Determine the [x, y] coordinate at the center of the cell enclosing the given text.  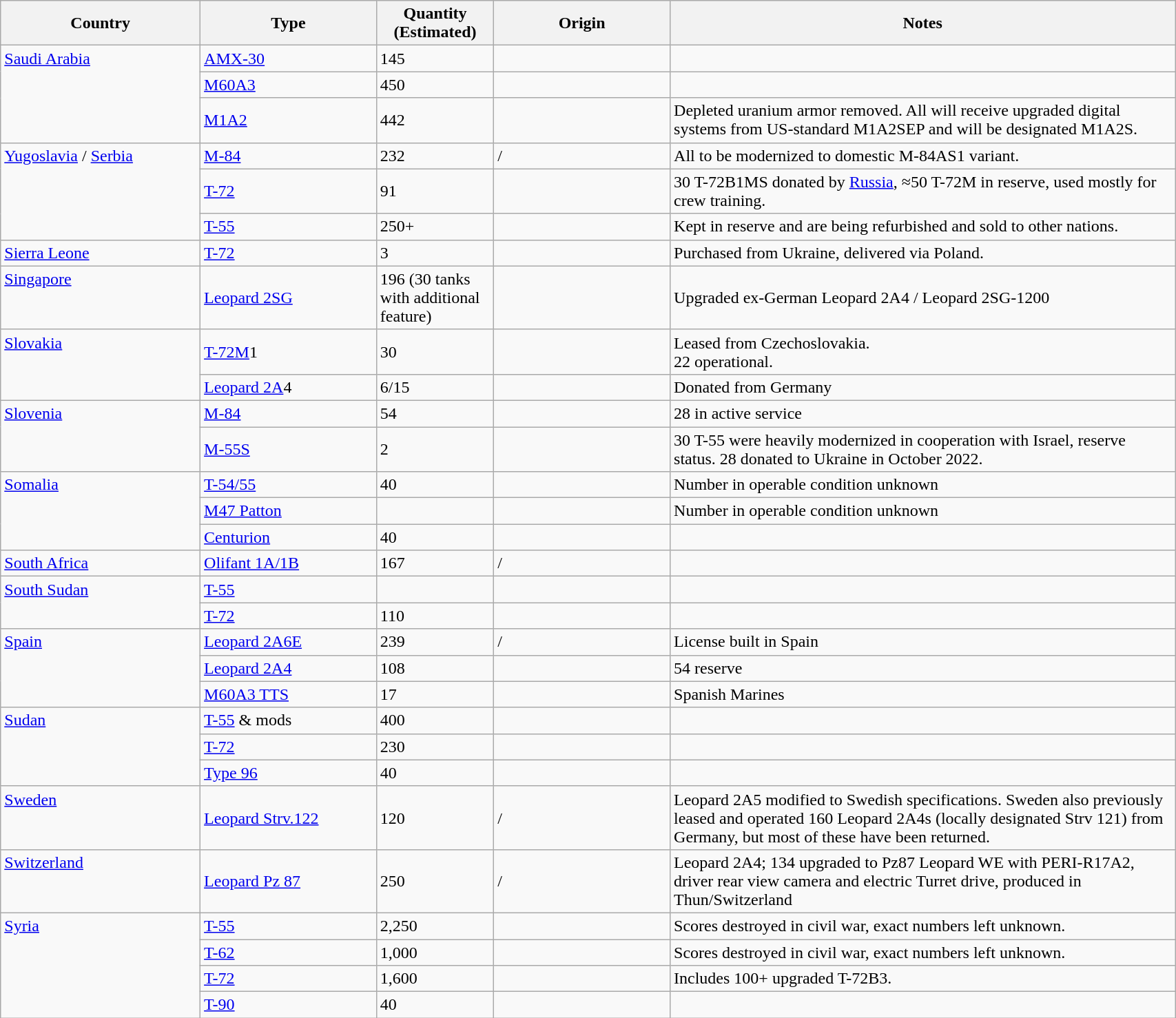
167 [435, 563]
License built in Spain [923, 642]
T-90 [289, 1005]
T-54/55 [289, 485]
232 [435, 156]
54 [435, 413]
442 [435, 120]
Upgraded ex-German Leopard 2A4 / Leopard 2SG-1200 [923, 298]
Olifant 1A/1B [289, 563]
Depleted uranium armor removed. All will receive upgraded digital systems from US-standard M1A2SEP and will be designated M1A2S. [923, 120]
30 [435, 351]
South Sudan [101, 603]
Country [101, 23]
108 [435, 668]
120 [435, 818]
1,000 [435, 953]
1,600 [435, 979]
Slovakia [101, 365]
Sierra Leone [101, 253]
400 [435, 720]
Slovenia [101, 435]
Centurion [289, 537]
M1A2 [289, 120]
110 [435, 616]
Yugoslavia / Serbia [101, 191]
250+ [435, 227]
196 (30 tanks with additional feature) [435, 298]
Syria [101, 965]
54 reserve [923, 668]
Type 96 [289, 773]
91 [435, 191]
Notes [923, 23]
All to be modernized to domestic M-84AS1 variant. [923, 156]
Singapore [101, 298]
Purchased from Ukraine, delivered via Poland. [923, 253]
Spanish Marines [923, 694]
M60A3 TTS [289, 694]
Spain [101, 668]
2 [435, 449]
Quantity (Estimated) [435, 23]
M60A3 [289, 85]
Leopard 2A4; 134 upgraded to Pz87 Leopard WE with PERI-R17A2, driver rear view camera and electric Turret drive, produced in Thun/Switzerland [923, 881]
Leopard Strv.122 [289, 818]
Leopard 2A6E [289, 642]
Switzerland [101, 881]
Leased from Czechoslovakia.22 operational. [923, 351]
3 [435, 253]
17 [435, 694]
T-72M1 [289, 351]
M47 Patton [289, 511]
Leopard 2SG [289, 298]
6/15 [435, 387]
Includes 100+ upgraded T-72B3. [923, 979]
30 T-55 were heavily modernized in cooperation with Israel, reserve status. 28 donated to Ukraine in October 2022. [923, 449]
South Africa [101, 563]
Kept in reserve and are being refurbished and sold to other nations. [923, 227]
Leopard Pz 87 [289, 881]
AMX-30 [289, 59]
239 [435, 642]
M-55S [289, 449]
Donated from Germany [923, 387]
28 in active service [923, 413]
250 [435, 881]
T-62 [289, 953]
230 [435, 747]
Saudi Arabia [101, 94]
145 [435, 59]
Sudan [101, 747]
T-55 & mods [289, 720]
Origin [582, 23]
Somalia [101, 511]
2,250 [435, 926]
450 [435, 85]
Type [289, 23]
Sweden [101, 818]
30 T-72B1MS donated by Russia, ≈50 T-72M in reserve, used mostly for crew training. [923, 191]
